Provide the [x, y] coordinate of the cell's center where the given text is located.  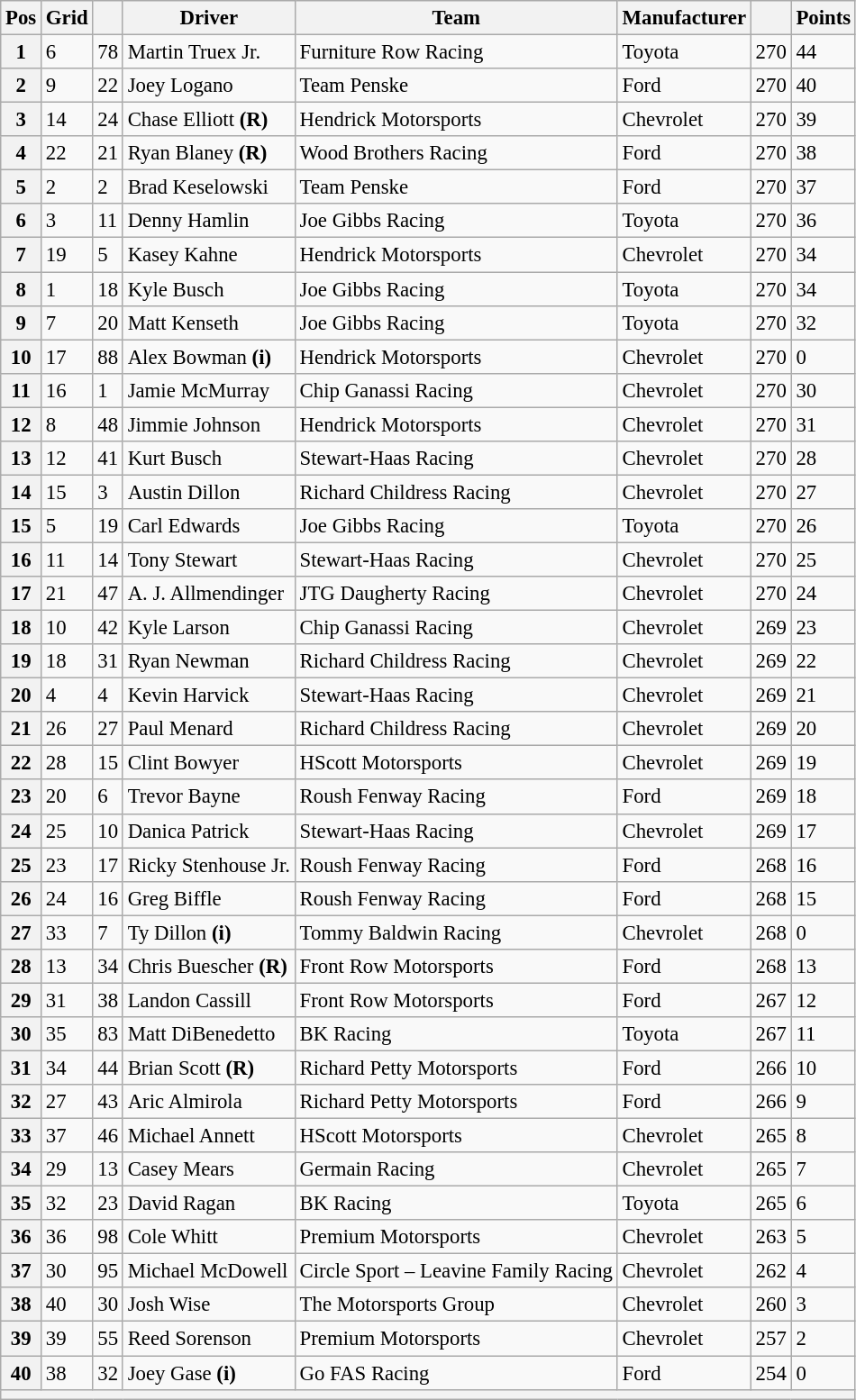
Martin Truex Jr. [209, 52]
Cole Whitt [209, 1237]
Ricky Stenhouse Jr. [209, 865]
Ty Dillon (i) [209, 932]
Kasey Kahne [209, 255]
95 [108, 1271]
Grid [67, 18]
Michael Annett [209, 1136]
Joey Gase (i) [209, 1373]
55 [108, 1339]
263 [771, 1237]
260 [771, 1305]
78 [108, 52]
Ryan Blaney (R) [209, 153]
David Ragan [209, 1204]
Casey Mears [209, 1169]
Driver [209, 18]
Kyle Busch [209, 289]
Landon Cassill [209, 1000]
Danica Patrick [209, 831]
88 [108, 357]
Go FAS Racing [456, 1373]
Reed Sorenson [209, 1339]
Aric Almirola [209, 1102]
Furniture Row Racing [456, 52]
Circle Sport – Leavine Family Racing [456, 1271]
Team [456, 18]
Paul Menard [209, 729]
Austin Dillon [209, 492]
Points [824, 18]
257 [771, 1339]
46 [108, 1136]
Chris Buescher (R) [209, 967]
Brian Scott (R) [209, 1068]
Ryan Newman [209, 661]
A. J. Allmendinger [209, 594]
41 [108, 459]
Joey Logano [209, 86]
Greg Biffle [209, 898]
Jamie McMurray [209, 390]
83 [108, 1034]
Wood Brothers Racing [456, 153]
Michael McDowell [209, 1271]
Kurt Busch [209, 459]
Alex Bowman (i) [209, 357]
Tony Stewart [209, 559]
Pos [22, 18]
Carl Edwards [209, 526]
Tommy Baldwin Racing [456, 932]
JTG Daugherty Racing [456, 594]
Chase Elliott (R) [209, 120]
Clint Bowyer [209, 763]
42 [108, 628]
Brad Keselowski [209, 187]
43 [108, 1102]
Kyle Larson [209, 628]
Josh Wise [209, 1305]
98 [108, 1237]
Matt DiBenedetto [209, 1034]
Kevin Harvick [209, 695]
Manufacturer [684, 18]
Trevor Bayne [209, 797]
Jimmie Johnson [209, 424]
48 [108, 424]
47 [108, 594]
262 [771, 1271]
The Motorsports Group [456, 1305]
254 [771, 1373]
Matt Kenseth [209, 323]
Denny Hamlin [209, 221]
Germain Racing [456, 1169]
